Detect which cell encompasses the target text, then output its (X, Y) center coordinate. 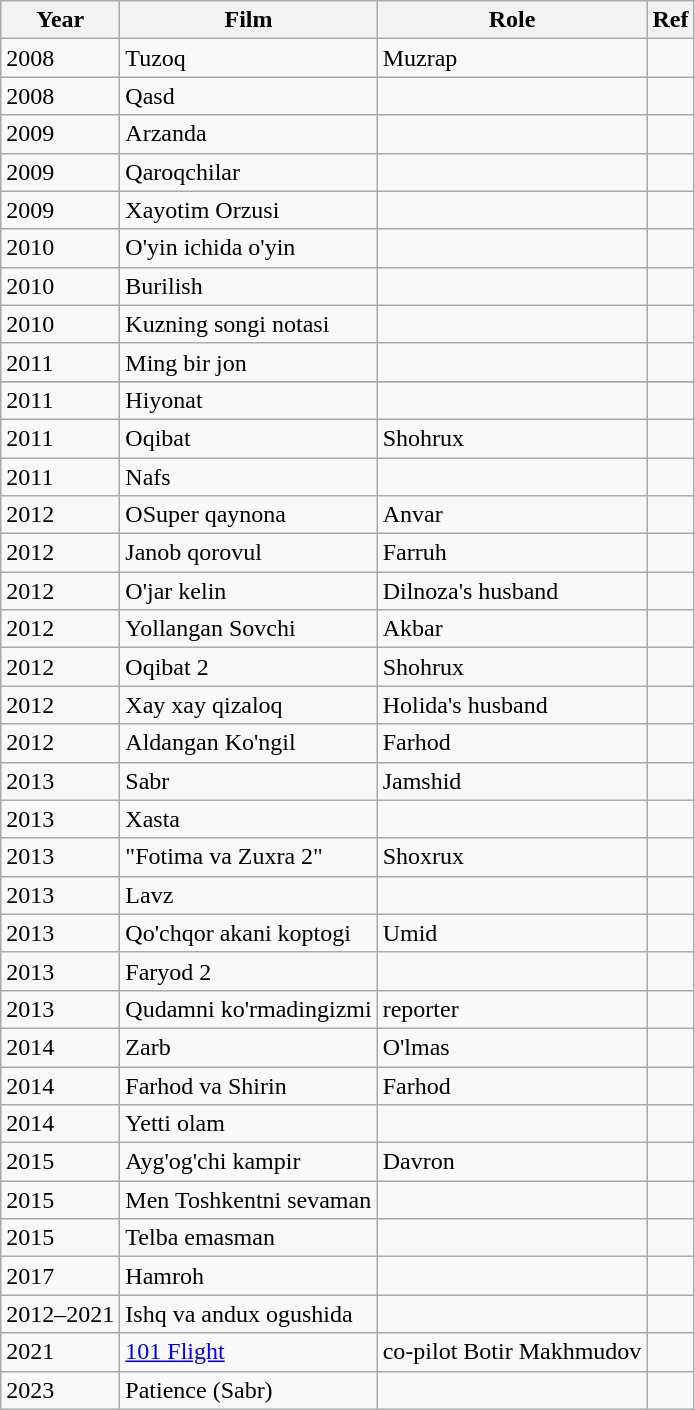
Faryod 2 (248, 971)
O'jar kelin (248, 591)
Qo'chqor akani koptogi (248, 933)
Davron (512, 1162)
Akbar (512, 629)
reporter (512, 1009)
"Fotima va Zuxra 2" (248, 857)
Nafs (248, 477)
OSuper qaynona (248, 515)
Yetti olam (248, 1124)
Hiyonat (248, 400)
Aldangan Ko'ngil (248, 743)
Xay xay qizaloq (248, 705)
Arzanda (248, 134)
Ayg'og'chi kampir (248, 1162)
Role (512, 20)
O'yin ichida o'yin (248, 248)
Farhod va Shirin (248, 1085)
Muzrap (512, 58)
O'lmas (512, 1047)
2017 (60, 1276)
Kuzning songi notasi (248, 324)
Xasta (248, 819)
Oqibat 2 (248, 667)
Farruh (512, 553)
Tuzoq (248, 58)
Holida's husband (512, 705)
Film (248, 20)
2023 (60, 1390)
Zarb (248, 1047)
Year (60, 20)
Qudamni ko'rmadingizmi (248, 1009)
Ming bir jon (248, 362)
Janob qorovul (248, 553)
Shoxrux (512, 857)
Jamshid (512, 781)
Xayotim Orzusi (248, 210)
Ishq va andux ogushida (248, 1314)
Ref (670, 20)
Qasd (248, 96)
2021 (60, 1352)
Yollangan Sovchi (248, 629)
Lavz (248, 895)
Burilish (248, 286)
Dilnoza's husband (512, 591)
Hamroh (248, 1276)
co-pilot Botir Makhmudov (512, 1352)
Telba emasman (248, 1238)
Oqibat (248, 438)
Qaroqchilar (248, 172)
Umid (512, 933)
2012–2021 (60, 1314)
Sabr (248, 781)
Anvar (512, 515)
101 Flight (248, 1352)
Men Toshkentni sevaman (248, 1200)
Patience (Sabr) (248, 1390)
